For the text-containing cell, return its midpoint in (x, y) coordinate format. 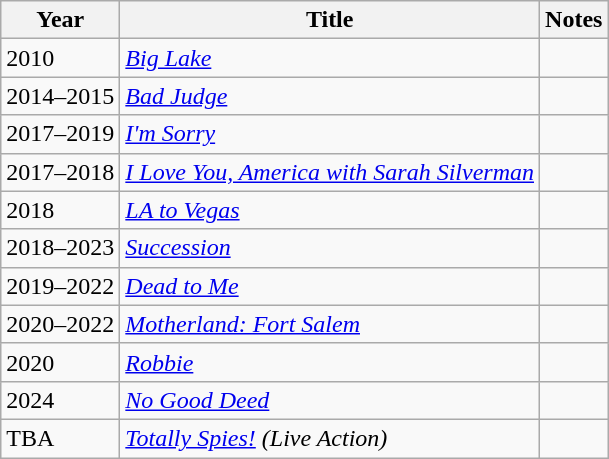
2020 (60, 362)
Dead to Me (330, 286)
2018–2023 (60, 248)
2017–2019 (60, 134)
Totally Spies! (Live Action) (330, 438)
2017–2018 (60, 172)
2014–2015 (60, 96)
2024 (60, 400)
LA to Vegas (330, 210)
Notes (574, 20)
2010 (60, 58)
Motherland: Fort Salem (330, 324)
2020–2022 (60, 324)
Robbie (330, 362)
Big Lake (330, 58)
I Love You, America with Sarah Silverman (330, 172)
TBA (60, 438)
2019–2022 (60, 286)
Title (330, 20)
Year (60, 20)
Succession (330, 248)
Bad Judge (330, 96)
2018 (60, 210)
No Good Deed (330, 400)
I'm Sorry (330, 134)
